Extract the (x, y) coordinate from the center of the cell holding the provided text.  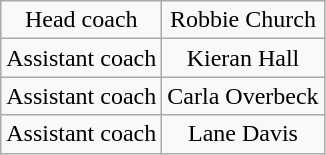
Carla Overbeck (243, 96)
Kieran Hall (243, 58)
Head coach (82, 20)
Lane Davis (243, 134)
Robbie Church (243, 20)
